From the cell containing the given text, extract its center point as (x, y) coordinate. 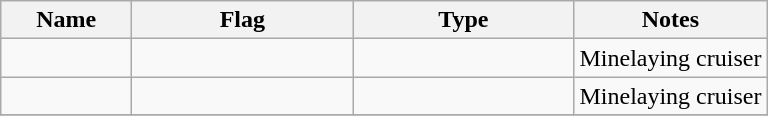
Flag (242, 20)
Type (464, 20)
Notes (670, 20)
Name (66, 20)
